Pinpoint the cell where the given text exists, returning its [x, y] midpoint coordinate. 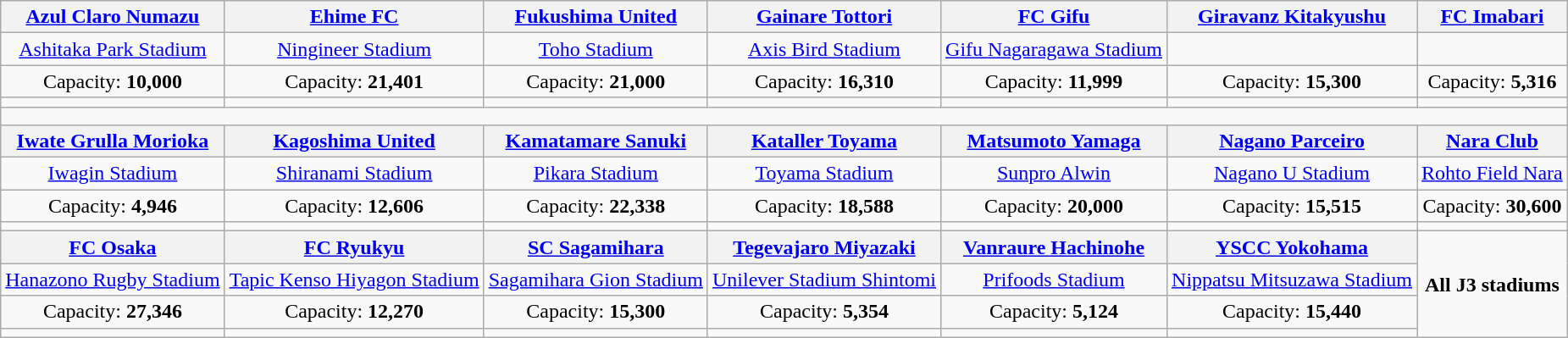
Capacity: 16,310 [823, 81]
Nagano U Stadium [1293, 174]
SC Sagamihara [596, 247]
Iwagin Stadium [113, 174]
Capacity: 5,124 [1054, 312]
Axis Bird Stadium [823, 49]
Toyama Stadium [823, 174]
Shiranami Stadium [354, 174]
Capacity: 15,515 [1293, 206]
Nagano Parceiro [1293, 141]
Ningineer Stadium [354, 49]
Sagamihara Gion Stadium [596, 280]
Kamatamare Sanuki [596, 141]
Capacity: 11,999 [1054, 81]
Ashitaka Park Stadium [113, 49]
FC Gifu [1054, 17]
Kagoshima United [354, 141]
Capacity: 12,606 [354, 206]
Capacity: 5,316 [1493, 81]
Ehime FC [354, 17]
Vanraure Hachinohe [1054, 247]
Gainare Tottori [823, 17]
Kataller Toyama [823, 141]
Rohto Field Nara [1493, 174]
Tapic Kenso Hiyagon Stadium [354, 280]
Iwate Grulla Morioka [113, 141]
Nippatsu Mitsuzawa Stadium [1293, 280]
Sunpro Alwin [1054, 174]
Unilever Stadium Shintomi [823, 280]
Capacity: 4,946 [113, 206]
Azul Claro Numazu [113, 17]
Matsumoto Yamaga [1054, 141]
Capacity: 21,000 [596, 81]
Capacity: 15,440 [1293, 312]
YSCC Yokohama [1293, 247]
Gifu Nagaragawa Stadium [1054, 49]
Giravanz Kitakyushu [1293, 17]
Prifoods Stadium [1054, 280]
Capacity: 10,000 [113, 81]
Capacity: 18,588 [823, 206]
Capacity: 21,401 [354, 81]
Capacity: 5,354 [823, 312]
FC Ryukyu [354, 247]
Fukushima United [596, 17]
Capacity: 12,270 [354, 312]
Capacity: 20,000 [1054, 206]
FC Osaka [113, 247]
All J3 stadiums [1493, 285]
Capacity: 30,600 [1493, 206]
Capacity: 27,346 [113, 312]
Tegevajaro Miyazaki [823, 247]
Nara Club [1493, 141]
FC Imabari [1493, 17]
Hanazono Rugby Stadium [113, 280]
Pikara Stadium [596, 174]
Capacity: 22,338 [596, 206]
Toho Stadium [596, 49]
